Output the [x, y] coordinate of the center of the cell containing the given text.  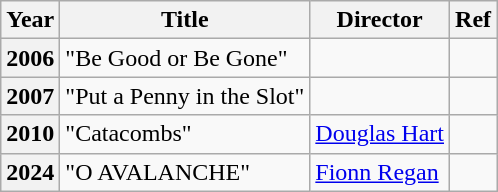
"Put a Penny in the Slot" [185, 96]
2006 [30, 58]
Ref [474, 20]
"Catacombs" [185, 134]
Director [380, 20]
Douglas Hart [380, 134]
2007 [30, 96]
Title [185, 20]
2024 [30, 172]
"Be Good or Be Gone" [185, 58]
2010 [30, 134]
Year [30, 20]
"O AVALANCHE" [185, 172]
Fionn Regan [380, 172]
